From the cell containing the given text, extract its center point as [x, y] coordinate. 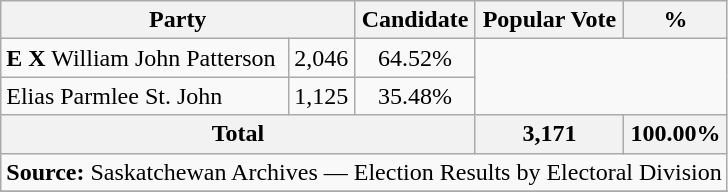
2,046 [322, 58]
Source: Saskatchewan Archives — Election Results by Electoral Division [364, 172]
Popular Vote [549, 20]
100.00% [676, 134]
Elias Parmlee St. John [144, 96]
64.52% [416, 58]
3,171 [549, 134]
Total [238, 134]
% [676, 20]
Candidate [416, 20]
1,125 [322, 96]
E X William John Patterson [144, 58]
Party [178, 20]
35.48% [416, 96]
